Provide the [X, Y] coordinate of the cell's center where the given text is located.  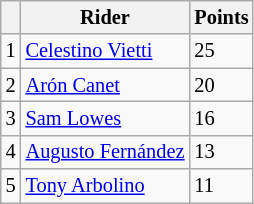
Tony Arbolino [106, 186]
Sam Lowes [106, 118]
Points [221, 17]
16 [221, 118]
2 [11, 85]
Augusto Fernández [106, 152]
Rider [106, 17]
11 [221, 186]
Arón Canet [106, 85]
13 [221, 152]
Celestino Vietti [106, 51]
4 [11, 152]
20 [221, 85]
3 [11, 118]
1 [11, 51]
25 [221, 51]
5 [11, 186]
